Detect which cell encompasses the target text, then output its (x, y) center coordinate. 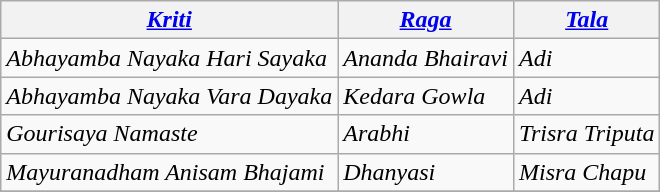
Gourisaya Namaste (170, 134)
Dhanyasi (426, 172)
Raga (426, 20)
Abhayamba Nayaka Vara Dayaka (170, 96)
Kriti (170, 20)
Ananda Bhairavi (426, 58)
Trisra Triputa (586, 134)
Mayuranadham Anisam Bhajami (170, 172)
Kedara Gowla (426, 96)
Tala (586, 20)
Misra Chapu (586, 172)
Abhayamba Nayaka Hari Sayaka (170, 58)
Arabhi (426, 134)
